From the cell containing the given text, extract its center point as (X, Y) coordinate. 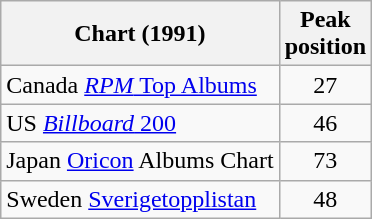
Japan Oricon Albums Chart (140, 161)
48 (325, 199)
46 (325, 123)
Chart (1991) (140, 34)
Canada RPM Top Albums (140, 85)
27 (325, 85)
Peakposition (325, 34)
Sweden Sverigetopplistan (140, 199)
US Billboard 200 (140, 123)
73 (325, 161)
